Return (x, y) of the center of cell containing provided text 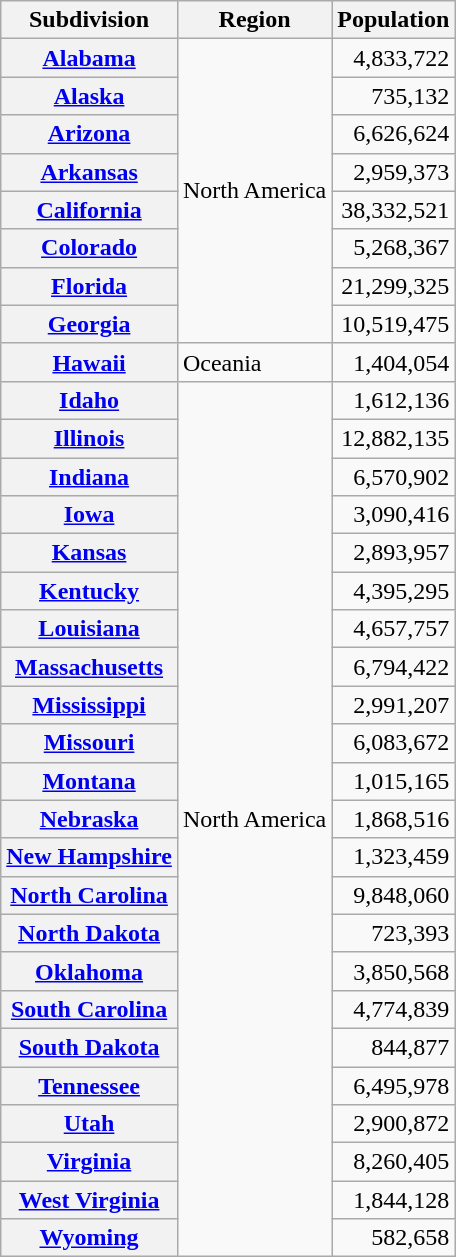
North Carolina (90, 895)
6,083,672 (394, 743)
6,626,624 (394, 134)
Oklahoma (90, 971)
Montana (90, 781)
South Dakota (90, 1047)
Hawaii (90, 362)
Wyoming (90, 1238)
6,495,978 (394, 1085)
582,658 (394, 1238)
9,848,060 (394, 895)
Idaho (90, 400)
735,132 (394, 96)
2,900,872 (394, 1124)
Indiana (90, 477)
21,299,325 (394, 286)
1,404,054 (394, 362)
West Virginia (90, 1200)
Alaska (90, 96)
2,893,957 (394, 553)
Massachusetts (90, 667)
Alabama (90, 58)
Oceania (254, 362)
1,868,516 (394, 819)
12,882,135 (394, 438)
4,395,295 (394, 591)
723,393 (394, 933)
2,991,207 (394, 705)
38,332,521 (394, 210)
Subdivision (90, 20)
6,570,902 (394, 477)
South Carolina (90, 1009)
Utah (90, 1124)
3,090,416 (394, 515)
1,015,165 (394, 781)
New Hampshire (90, 857)
Region (254, 20)
Population (394, 20)
Tennessee (90, 1085)
8,260,405 (394, 1162)
Nebraska (90, 819)
North Dakota (90, 933)
5,268,367 (394, 248)
Georgia (90, 324)
Illinois (90, 438)
4,774,839 (394, 1009)
Colorado (90, 248)
844,877 (394, 1047)
1,612,136 (394, 400)
Florida (90, 286)
Mississippi (90, 705)
Arizona (90, 134)
6,794,422 (394, 667)
1,844,128 (394, 1200)
Missouri (90, 743)
4,657,757 (394, 629)
Kentucky (90, 591)
Arkansas (90, 172)
3,850,568 (394, 971)
California (90, 210)
1,323,459 (394, 857)
10,519,475 (394, 324)
Louisiana (90, 629)
Virginia (90, 1162)
Kansas (90, 553)
Iowa (90, 515)
4,833,722 (394, 58)
2,959,373 (394, 172)
